For the text-containing cell, return its midpoint in (x, y) coordinate format. 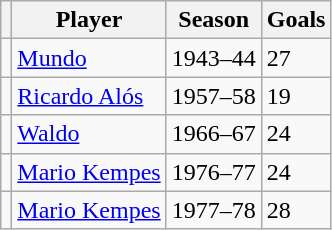
1957–58 (214, 96)
Ricardo Alós (89, 96)
1976–77 (214, 172)
Waldo (89, 134)
1966–67 (214, 134)
27 (296, 58)
Mundo (89, 58)
Player (89, 20)
19 (296, 96)
28 (296, 210)
Goals (296, 20)
1977–78 (214, 210)
Season (214, 20)
1943–44 (214, 58)
